Extract the (x, y) coordinate from the center of the cell holding the provided text.  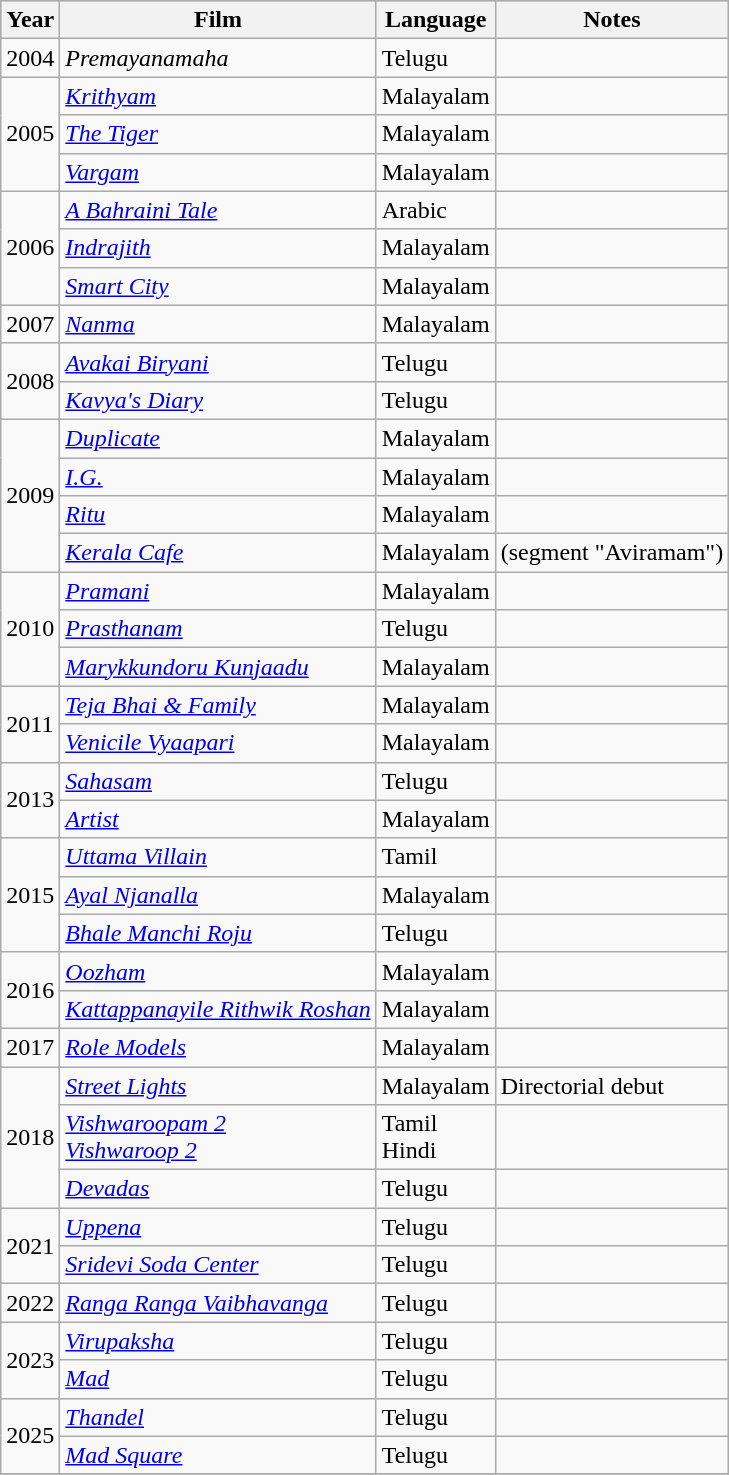
Vishwaroopam 2Vishwaroop 2 (218, 1138)
Virupaksha (218, 1341)
Year (30, 20)
Prasthanam (218, 629)
Sahasam (218, 781)
Uppena (218, 1227)
Kavya's Diary (218, 400)
I.G. (218, 477)
Notes (612, 20)
2013 (30, 800)
2015 (30, 895)
Kattappanayile Rithwik Roshan (218, 1009)
2018 (30, 1136)
A Bahraini Tale (218, 210)
2011 (30, 724)
Sridevi Soda Center (218, 1265)
Role Models (218, 1047)
Indrajith (218, 248)
Oozham (218, 971)
2017 (30, 1047)
Devadas (218, 1189)
Krithyam (218, 96)
Kerala Cafe (218, 553)
Ranga Ranga Vaibhavanga (218, 1303)
2007 (30, 324)
Vargam (218, 172)
Mad (218, 1379)
Language (436, 20)
Bhale Manchi Roju (218, 933)
2010 (30, 629)
Pramani (218, 591)
Arabic (436, 210)
Directorial debut (612, 1085)
Mad Square (218, 1455)
2023 (30, 1360)
Ayal Njanalla (218, 895)
2004 (30, 58)
Venicile Vyaapari (218, 743)
TamilHindi (436, 1138)
2025 (30, 1436)
Teja Bhai & Family (218, 705)
The Tiger (218, 134)
Marykkundoru Kunjaadu (218, 667)
Thandel (218, 1417)
2008 (30, 381)
2021 (30, 1246)
Ritu (218, 515)
Nanma (218, 324)
Uttama Villain (218, 857)
(segment "Aviramam") (612, 553)
Avakai Biryani (218, 362)
2022 (30, 1303)
Smart City (218, 286)
2005 (30, 134)
Street Lights (218, 1085)
Film (218, 20)
Duplicate (218, 438)
Premayanamaha (218, 58)
Artist (218, 819)
2016 (30, 990)
2009 (30, 495)
2006 (30, 248)
Tamil (436, 857)
